Identify which cell holds the provided text, then report its (x, y) central coordinate. 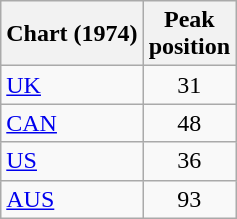
AUS (72, 199)
Chart (1974) (72, 34)
US (72, 161)
UK (72, 85)
Peakposition (189, 34)
31 (189, 85)
48 (189, 123)
93 (189, 199)
36 (189, 161)
CAN (72, 123)
